Scan for the cell matching the given text and deliver its (X, Y) coordinate at center. 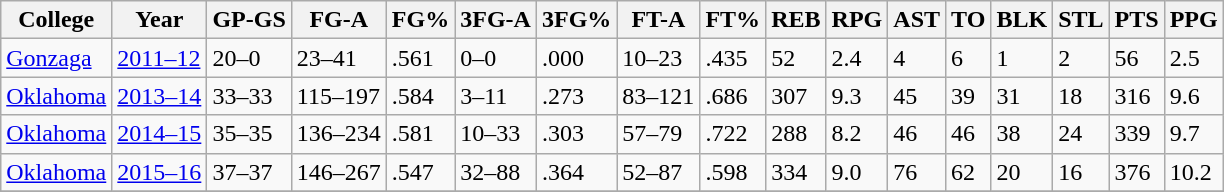
.561 (420, 58)
10–23 (658, 58)
2.5 (1194, 58)
2014–15 (160, 134)
10.2 (1194, 172)
.584 (420, 96)
37–37 (249, 172)
.686 (733, 96)
9.3 (857, 96)
31 (1022, 96)
62 (968, 172)
57–79 (658, 134)
2.4 (857, 58)
REB (796, 20)
76 (917, 172)
9.0 (857, 172)
9.7 (1194, 134)
35–35 (249, 134)
.435 (733, 58)
52–87 (658, 172)
39 (968, 96)
20–0 (249, 58)
AST (917, 20)
FT-A (658, 20)
.364 (576, 172)
16 (1081, 172)
.000 (576, 58)
9.6 (1194, 96)
3FG-A (496, 20)
20 (1022, 172)
2 (1081, 58)
32–88 (496, 172)
307 (796, 96)
6 (968, 58)
.547 (420, 172)
38 (1022, 134)
18 (1081, 96)
RPG (857, 20)
FG% (420, 20)
2015–16 (160, 172)
136–234 (338, 134)
PPG (1194, 20)
.581 (420, 134)
1 (1022, 58)
Year (160, 20)
PTS (1136, 20)
23–41 (338, 58)
.598 (733, 172)
3FG% (576, 20)
10–33 (496, 134)
52 (796, 58)
334 (796, 172)
83–121 (658, 96)
STL (1081, 20)
24 (1081, 134)
2013–14 (160, 96)
FG-A (338, 20)
FT% (733, 20)
TO (968, 20)
College (56, 20)
Gonzaga (56, 58)
BLK (1022, 20)
376 (1136, 172)
.722 (733, 134)
288 (796, 134)
146–267 (338, 172)
.273 (576, 96)
GP-GS (249, 20)
56 (1136, 58)
33–33 (249, 96)
45 (917, 96)
4 (917, 58)
316 (1136, 96)
2011–12 (160, 58)
.303 (576, 134)
8.2 (857, 134)
339 (1136, 134)
3–11 (496, 96)
0–0 (496, 58)
115–197 (338, 96)
